Locate the cell with the specified text and output its [X, Y] center coordinate. 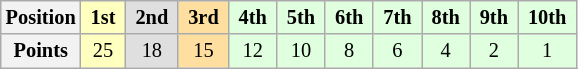
25 [104, 51]
1st [104, 17]
15 [203, 51]
2 [494, 51]
8th [446, 17]
7th [397, 17]
9th [494, 17]
Position [41, 17]
1 [547, 51]
12 [253, 51]
4th [253, 17]
2nd [152, 17]
6th [349, 17]
5th [301, 17]
Points [41, 51]
18 [152, 51]
10 [301, 51]
8 [349, 51]
4 [446, 51]
3rd [203, 17]
6 [397, 51]
10th [547, 17]
